From the cell containing the given text, extract its center point as (x, y) coordinate. 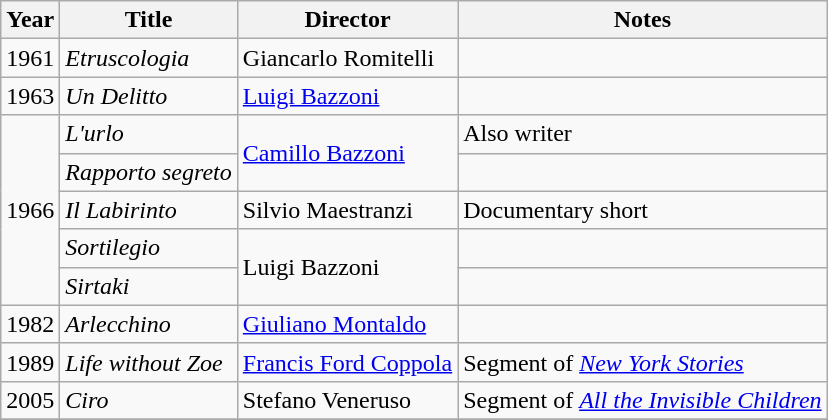
Stefano Veneruso (347, 400)
Ciro (148, 400)
Director (347, 20)
Francis Ford Coppola (347, 362)
Rapporto segreto (148, 172)
Life without Zoe (148, 362)
Un Delitto (148, 96)
Silvio Maestranzi (347, 210)
1966 (30, 210)
Documentary short (642, 210)
Segment of New York Stories (642, 362)
Also writer (642, 134)
Notes (642, 20)
Giuliano Montaldo (347, 324)
1961 (30, 58)
L'urlo (148, 134)
Etruscologia (148, 58)
Giancarlo Romitelli (347, 58)
Arlecchino (148, 324)
1963 (30, 96)
Sirtaki (148, 286)
1982 (30, 324)
Il Labirinto (148, 210)
Year (30, 20)
1989 (30, 362)
Camillo Bazzoni (347, 153)
Title (148, 20)
Sortilegio (148, 248)
Segment of All the Invisible Children (642, 400)
2005 (30, 400)
